Return the [X, Y] coordinate for the center point of the cell that contains the specified text.  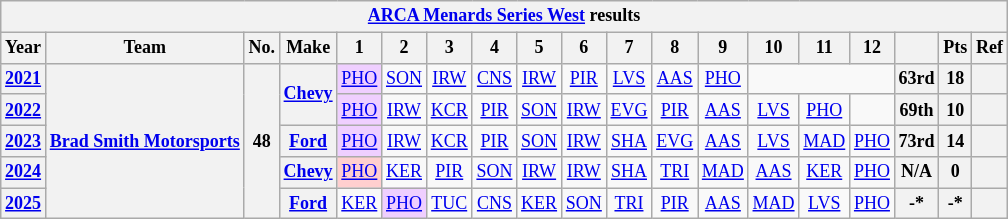
14 [956, 140]
5 [540, 48]
Year [24, 48]
48 [262, 141]
Team [144, 48]
2025 [24, 204]
7 [629, 48]
8 [675, 48]
2022 [24, 110]
11 [824, 48]
63rd [916, 78]
Pts [956, 48]
18 [956, 78]
Make [308, 48]
TUC [449, 204]
73rd [916, 140]
Ref [990, 48]
69th [916, 110]
9 [724, 48]
0 [956, 172]
N/A [916, 172]
2024 [24, 172]
ARCA Menards Series West results [504, 16]
Brad Smith Motorsports [144, 141]
6 [584, 48]
12 [872, 48]
1 [360, 48]
2023 [24, 140]
4 [494, 48]
3 [449, 48]
No. [262, 48]
2 [404, 48]
2021 [24, 78]
